Pinpoint the cell where the given text exists, returning its (X, Y) midpoint coordinate. 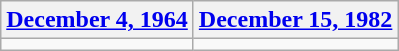
December 15, 1982 (296, 20)
December 4, 1964 (98, 20)
